Identify which cell holds the provided text, then report its (x, y) central coordinate. 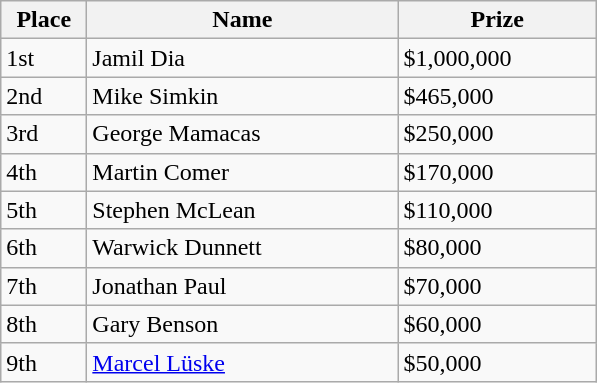
Gary Benson (242, 324)
$465,000 (498, 96)
1st (44, 58)
Prize (498, 20)
Jonathan Paul (242, 286)
George Mamacas (242, 134)
Marcel Lüske (242, 362)
Mike Simkin (242, 96)
Name (242, 20)
$70,000 (498, 286)
Martin Comer (242, 172)
2nd (44, 96)
$250,000 (498, 134)
9th (44, 362)
Warwick Dunnett (242, 248)
$110,000 (498, 210)
5th (44, 210)
Jamil Dia (242, 58)
7th (44, 286)
$80,000 (498, 248)
Place (44, 20)
4th (44, 172)
$60,000 (498, 324)
6th (44, 248)
$50,000 (498, 362)
Stephen McLean (242, 210)
$170,000 (498, 172)
3rd (44, 134)
8th (44, 324)
$1,000,000 (498, 58)
